Search for the cell housing the specified text and yield its (X, Y) center coordinate. 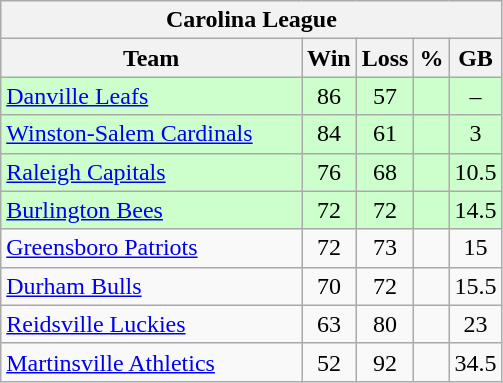
57 (385, 96)
Danville Leafs (152, 96)
– (476, 96)
63 (330, 324)
70 (330, 286)
73 (385, 248)
92 (385, 362)
% (432, 58)
Win (330, 58)
Reidsville Luckies (152, 324)
Greensboro Patriots (152, 248)
GB (476, 58)
52 (330, 362)
Burlington Bees (152, 210)
3 (476, 134)
76 (330, 172)
15 (476, 248)
Team (152, 58)
84 (330, 134)
Winston-Salem Cardinals (152, 134)
86 (330, 96)
68 (385, 172)
Raleigh Capitals (152, 172)
15.5 (476, 286)
34.5 (476, 362)
80 (385, 324)
Carolina League (252, 20)
Durham Bulls (152, 286)
Loss (385, 58)
10.5 (476, 172)
23 (476, 324)
14.5 (476, 210)
61 (385, 134)
Martinsville Athletics (152, 362)
